Locate the cell with the specified text and output its [X, Y] center coordinate. 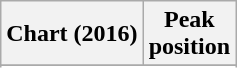
Chart (2016) [72, 34]
Peak position [189, 34]
